Search for the cell housing the specified text and yield its [x, y] center coordinate. 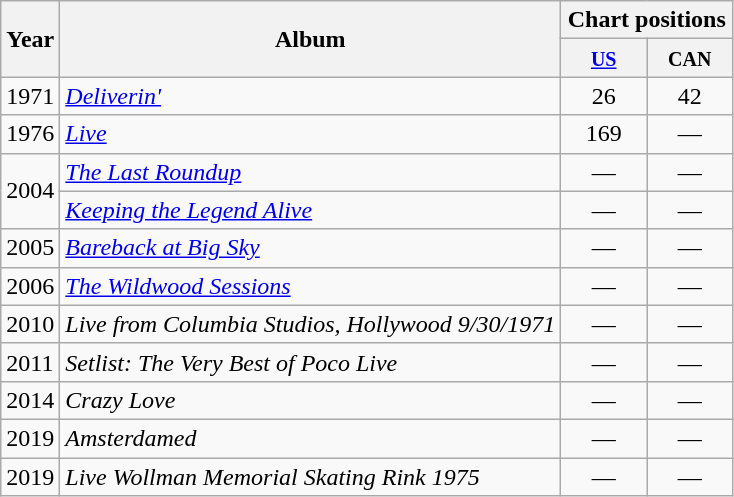
Live from Columbia Studios, Hollywood 9/30/1971 [310, 324]
2006 [30, 286]
US [604, 58]
Deliverin' [310, 96]
The Wildwood Sessions [310, 286]
2004 [30, 191]
Chart positions [647, 20]
Amsterdamed [310, 438]
Album [310, 39]
2005 [30, 248]
Crazy Love [310, 400]
Bareback at Big Sky [310, 248]
The Last Roundup [310, 172]
26 [604, 96]
42 [690, 96]
CAN [690, 58]
2011 [30, 362]
2010 [30, 324]
169 [604, 134]
Setlist: The Very Best of Poco Live [310, 362]
Keeping the Legend Alive [310, 210]
Year [30, 39]
Live [310, 134]
Live Wollman Memorial Skating Rink 1975 [310, 477]
1971 [30, 96]
1976 [30, 134]
2014 [30, 400]
